For the text-containing cell, return its midpoint in (X, Y) coordinate format. 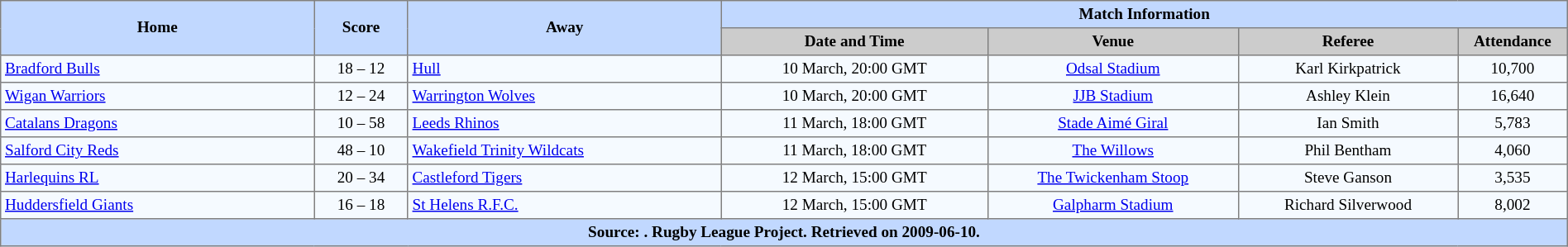
Bradford Bulls (157, 69)
Attendance (1513, 41)
Castleford Tigers (564, 178)
Match Information (1145, 15)
Venue (1113, 41)
Salford City Reds (157, 150)
The Twickenham Stoop (1113, 178)
Galpharm Stadium (1113, 205)
Source: . Rugby League Project. Retrieved on 2009-06-10. (784, 233)
16,640 (1513, 96)
3,535 (1513, 178)
10,700 (1513, 69)
12 – 24 (361, 96)
Wakefield Trinity Wildcats (564, 150)
Wigan Warriors (157, 96)
Catalans Dragons (157, 124)
Warrington Wolves (564, 96)
Referee (1348, 41)
Ashley Klein (1348, 96)
Leeds Rhinos (564, 124)
Harlequins RL (157, 178)
Richard Silverwood (1348, 205)
Ian Smith (1348, 124)
Steve Ganson (1348, 178)
Score (361, 28)
Away (564, 28)
10 – 58 (361, 124)
48 – 10 (361, 150)
4,060 (1513, 150)
5,783 (1513, 124)
Karl Kirkpatrick (1348, 69)
Huddersfield Giants (157, 205)
16 – 18 (361, 205)
8,002 (1513, 205)
The Willows (1113, 150)
18 – 12 (361, 69)
Date and Time (854, 41)
JJB Stadium (1113, 96)
Hull (564, 69)
Odsal Stadium (1113, 69)
St Helens R.F.C. (564, 205)
20 – 34 (361, 178)
Stade Aimé Giral (1113, 124)
Home (157, 28)
Phil Bentham (1348, 150)
